Search for the cell housing the specified text and yield its (X, Y) center coordinate. 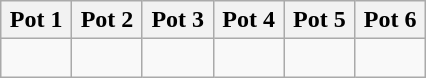
Pot 2 (108, 20)
Pot 3 (178, 20)
Pot 1 (36, 20)
Pot 6 (390, 20)
Pot 4 (248, 20)
Pot 5 (320, 20)
